For the text-containing cell, return its midpoint in [X, Y] coordinate format. 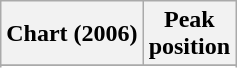
Peakposition [189, 34]
Chart (2006) [72, 34]
